Capture the cell that displays the provided text and extract its [x, y] central coordinate. 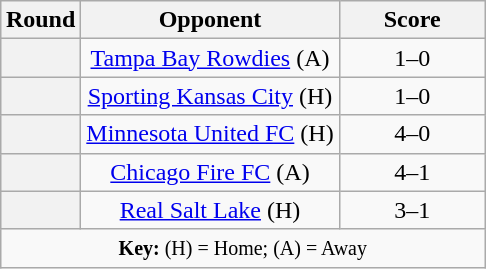
Opponent [210, 20]
3–1 [412, 210]
Round [40, 20]
4–1 [412, 172]
Minnesota United FC (H) [210, 134]
Tampa Bay Rowdies (A) [210, 58]
4–0 [412, 134]
Key: (H) = Home; (A) = Away [242, 248]
Score [412, 20]
Real Salt Lake (H) [210, 210]
Chicago Fire FC (A) [210, 172]
Sporting Kansas City (H) [210, 96]
